Search for the cell housing the specified text and yield its [x, y] center coordinate. 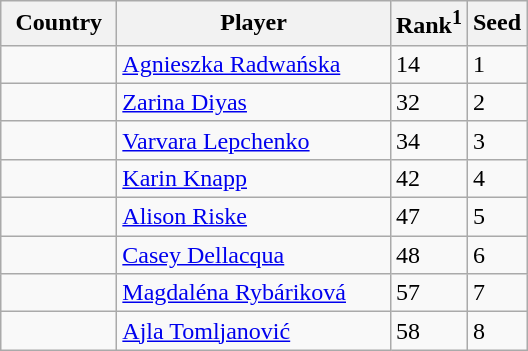
3 [496, 140]
48 [428, 255]
Player [254, 24]
1 [496, 64]
4 [496, 178]
5 [496, 217]
34 [428, 140]
14 [428, 64]
Varvara Lepchenko [254, 140]
Country [59, 24]
2 [496, 102]
42 [428, 178]
Alison Riske [254, 217]
8 [496, 331]
47 [428, 217]
Seed [496, 24]
6 [496, 255]
57 [428, 293]
Ajla Tomljanović [254, 331]
Agnieszka Radwańska [254, 64]
32 [428, 102]
Casey Dellacqua [254, 255]
7 [496, 293]
Magdaléna Rybáriková [254, 293]
58 [428, 331]
Rank1 [428, 24]
Karin Knapp [254, 178]
Zarina Diyas [254, 102]
